Scan for the cell matching the given text and deliver its (x, y) coordinate at center. 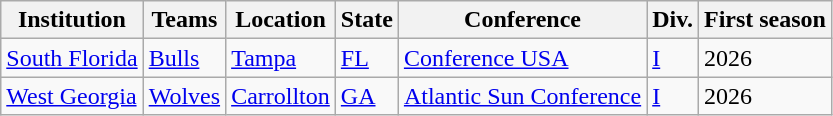
Conference USA (522, 58)
Institution (72, 20)
Bulls (184, 58)
State (366, 20)
Location (281, 20)
Teams (184, 20)
Conference (522, 20)
FL (366, 58)
South Florida (72, 58)
Carrollton (281, 96)
GA (366, 96)
Tampa (281, 58)
First season (764, 20)
Atlantic Sun Conference (522, 96)
Wolves (184, 96)
Div. (673, 20)
West Georgia (72, 96)
